For the text-containing cell, return its midpoint in [X, Y] coordinate format. 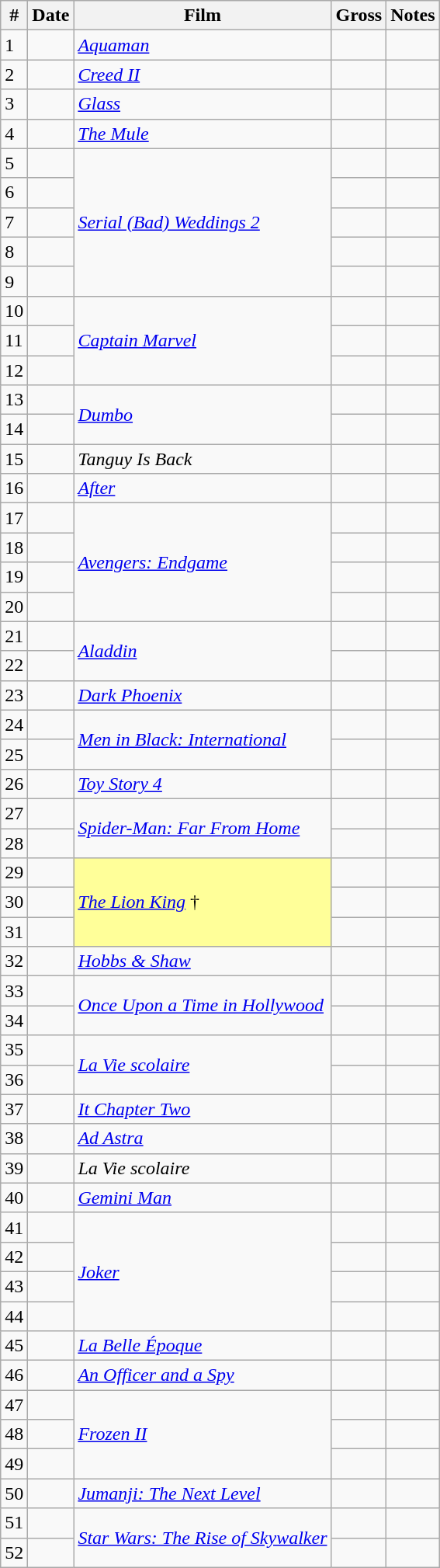
47 [14, 1405]
26 [14, 784]
25 [14, 754]
The Lion King † [203, 902]
16 [14, 488]
22 [14, 666]
Aquaman [203, 45]
33 [14, 991]
Once Upon a Time in Hollywood [203, 1006]
An Officer and a Spy [203, 1375]
11 [14, 340]
21 [14, 636]
39 [14, 1168]
Frozen II [203, 1434]
46 [14, 1375]
Jumanji: The Next Level [203, 1493]
Hobbs & Shaw [203, 961]
Toy Story 4 [203, 784]
Gemini Man [203, 1198]
41 [14, 1227]
18 [14, 548]
3 [14, 104]
29 [14, 873]
# [14, 16]
Men in Black: International [203, 739]
48 [14, 1434]
51 [14, 1523]
It Chapter Two [203, 1109]
Joker [203, 1271]
9 [14, 281]
Gross [359, 16]
17 [14, 518]
38 [14, 1139]
34 [14, 1020]
Dark Phoenix [203, 695]
28 [14, 843]
2 [14, 75]
31 [14, 932]
5 [14, 163]
43 [14, 1286]
Star Wars: The Rise of Skywalker [203, 1538]
24 [14, 725]
14 [14, 429]
30 [14, 902]
Serial (Bad) Weddings 2 [203, 222]
13 [14, 400]
45 [14, 1346]
Glass [203, 104]
36 [14, 1080]
Date [51, 16]
20 [14, 607]
6 [14, 193]
42 [14, 1257]
Aladdin [203, 651]
La Belle Époque [203, 1346]
Notes [413, 16]
12 [14, 370]
Dumbo [203, 415]
10 [14, 311]
Captain Marvel [203, 340]
35 [14, 1050]
Film [203, 16]
1 [14, 45]
23 [14, 695]
52 [14, 1552]
After [203, 488]
8 [14, 252]
15 [14, 459]
27 [14, 813]
Creed II [203, 75]
Avengers: Endgame [203, 562]
32 [14, 961]
19 [14, 577]
49 [14, 1464]
The Mule [203, 134]
40 [14, 1198]
4 [14, 134]
Spider-Man: Far From Home [203, 828]
7 [14, 222]
Tanguy Is Back [203, 459]
37 [14, 1109]
44 [14, 1316]
Ad Astra [203, 1139]
50 [14, 1493]
